Identify which cell holds the provided text, then report its [x, y] central coordinate. 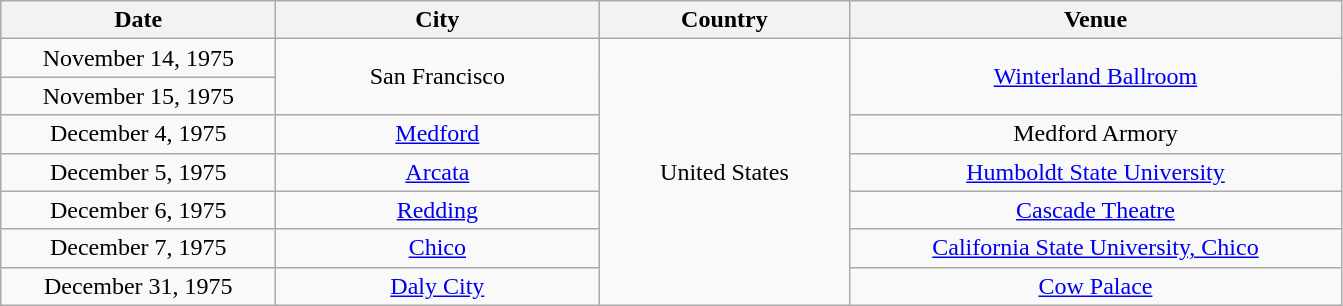
November 14, 1975 [138, 58]
Chico [438, 248]
City [438, 20]
United States [724, 172]
December 5, 1975 [138, 172]
December 7, 1975 [138, 248]
December 31, 1975 [138, 286]
Venue [1096, 20]
Winterland Ballroom [1096, 77]
San Francisco [438, 77]
December 4, 1975 [138, 134]
Humboldt State University [1096, 172]
California State University, Chico [1096, 248]
Medford Armory [1096, 134]
Cascade Theatre [1096, 210]
Daly City [438, 286]
Redding [438, 210]
Cow Palace [1096, 286]
Date [138, 20]
Country [724, 20]
Medford [438, 134]
December 6, 1975 [138, 210]
Arcata [438, 172]
November 15, 1975 [138, 96]
